Extract the [x, y] coordinate from the center of the cell holding the provided text.  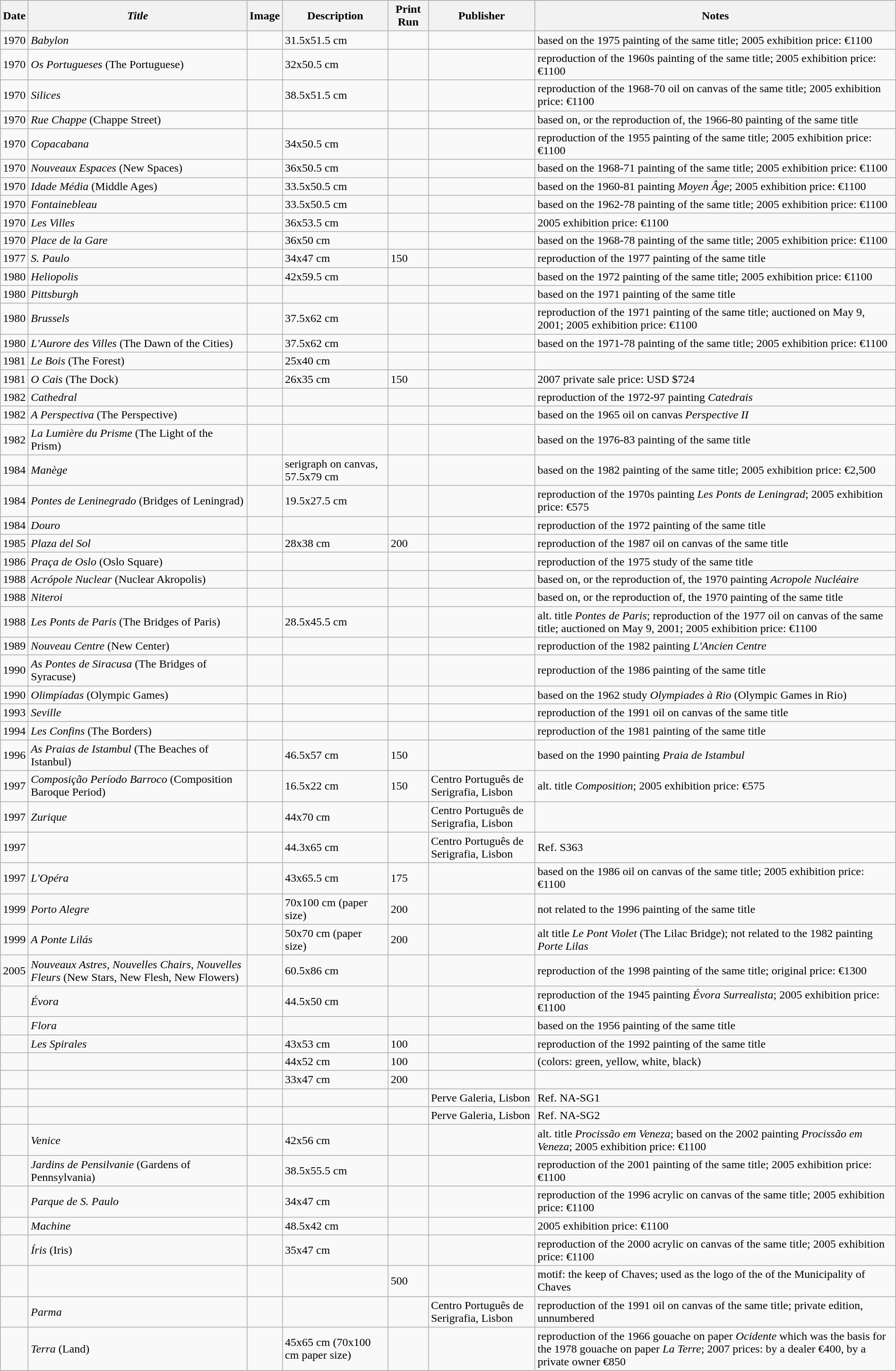
(colors: green, yellow, white, black) [715, 1062]
60.5x86 cm [336, 970]
2005 [14, 970]
19.5x27.5 cm [336, 501]
Niteroi [138, 597]
Place de la Gare [138, 240]
Os Portugueses (The Portuguese) [138, 64]
reproduction of the 1977 painting of the same title [715, 258]
46.5x57 cm [336, 755]
based on the 1962 study Olympiades à Rio (Olympic Games in Rio) [715, 695]
reproduction of the 2001 painting of the same title; 2005 exhibition price: €1100 [715, 1171]
serigraph on canvas, 57.5x79 cm [336, 470]
28x38 cm [336, 543]
reproduction of the 1960s painting of the same title; 2005 exhibition price: €1100 [715, 64]
Seville [138, 713]
reproduction of the 1975 study of the same title [715, 561]
38.5x51.5 cm [336, 95]
500 [408, 1281]
Terra (Land) [138, 1349]
La Lumière du Prisme (The Light of the Prism) [138, 440]
44.5x50 cm [336, 1001]
A Ponte Lilás [138, 940]
reproduction of the 1986 painting of the same title [715, 670]
Date [14, 16]
based on the 1956 painting of the same title [715, 1025]
Image [265, 16]
Manège [138, 470]
Cathedral [138, 397]
1985 [14, 543]
reproduction of the 1945 painting Évora Surrealista; 2005 exhibition price: €1100 [715, 1001]
reproduction of the 1991 oil on canvas of the same title [715, 713]
44x52 cm [336, 1062]
Heliopolis [138, 277]
Porto Alegre [138, 909]
reproduction of the 1972 painting of the same title [715, 525]
Acrópole Nuclear (Nuclear Akropolis) [138, 579]
based on the 1976-83 painting of the same title [715, 440]
based on the 1968-78 painting of the same title; 2005 exhibition price: €1100 [715, 240]
reproduction of the 1992 painting of the same title [715, 1043]
Olimpíadas (Olympic Games) [138, 695]
175 [408, 878]
44x70 cm [336, 817]
28.5x45.5 cm [336, 621]
A Perspectiva (The Perspective) [138, 415]
based on the 1986 oil on canvas of the same title; 2005 exhibition price: €1100 [715, 878]
not related to the 1996 painting of the same title [715, 909]
16.5x22 cm [336, 786]
1996 [14, 755]
Silices [138, 95]
Évora [138, 1001]
reproduction of the 1981 painting of the same title [715, 731]
2007 private sale price: USD $724 [715, 379]
based on the 1968-71 painting of the same title; 2005 exhibition price: €1100 [715, 168]
L'Opéra [138, 878]
based on, or the reproduction of, the 1970 painting of the same title [715, 597]
alt. title Pontes de Paris; reproduction of the 1977 oil on canvas of the same title; auctioned on May 9, 2001; 2005 exhibition price: €1100 [715, 621]
1993 [14, 713]
Parma [138, 1311]
based on the 1962-78 painting of the same title; 2005 exhibition price: €1100 [715, 204]
1977 [14, 258]
reproduction of the 1996 acrylic on canvas of the same title; 2005 exhibition price: €1100 [715, 1202]
Zurique [138, 817]
based on the 1982 painting of the same title; 2005 exhibition price: €2,500 [715, 470]
Le Bois (The Forest) [138, 361]
based on, or the reproduction of, the 1966-80 painting of the same title [715, 120]
Ref. NA-SG1 [715, 1098]
reproduction of the 1987 oil on canvas of the same title [715, 543]
1994 [14, 731]
Title [138, 16]
based on the 1990 painting Praia de Istambul [715, 755]
Rue Chappe (Chappe Street) [138, 120]
25x40 cm [336, 361]
32x50.5 cm [336, 64]
Les Ponts de Paris (The Bridges of Paris) [138, 621]
Douro [138, 525]
Ref. NA-SG2 [715, 1116]
34x50.5 cm [336, 144]
alt. title Procissão em Veneza; based on the 2002 painting Procissão em Veneza; 2005 exhibition price: €1100 [715, 1140]
S. Paulo [138, 258]
reproduction of the 1955 painting of the same title; 2005 exhibition price: €1100 [715, 144]
reproduction of the 1991 oil on canvas of the same title; private edition, unnumbered [715, 1311]
Pittsburgh [138, 295]
1986 [14, 561]
31.5x51.5 cm [336, 40]
based on the 1971 painting of the same title [715, 295]
based on, or the reproduction of, the 1970 painting Acropole Nucléaire [715, 579]
Praça de Oslo (Oslo Square) [138, 561]
reproduction of the 1998 painting of the same title; original price: €1300 [715, 970]
Fontainebleau [138, 204]
Brussels [138, 319]
based on the 1960-81 painting Moyen Âge; 2005 exhibition price: €1100 [715, 186]
35x47 cm [336, 1250]
As Praias de Istambul (The Beaches of Istanbul) [138, 755]
reproduction of the 1982 painting L'Ancien Centre [715, 646]
reproduction of the 1970s painting Les Ponts de Leningrad; 2005 exhibition price: €575 [715, 501]
42x59.5 cm [336, 277]
Pontes de Leninegrado (Bridges of Leningrad) [138, 501]
Jardins de Pensilvanie (Gardens of Pennsylvania) [138, 1171]
Plaza del Sol [138, 543]
36x53.5 cm [336, 222]
1989 [14, 646]
70x100 cm (paper size) [336, 909]
50x70 cm (paper size) [336, 940]
Venice [138, 1140]
based on the 1965 oil on canvas Perspective II [715, 415]
L'Aurore des Villes (The Dawn of the Cities) [138, 343]
Les Spirales [138, 1043]
based on the 1971-78 painting of the same title; 2005 exhibition price: €1100 [715, 343]
Composição Período Barroco (Composition Baroque Period) [138, 786]
Les Confins (The Borders) [138, 731]
Idade Média (Middle Ages) [138, 186]
Babylon [138, 40]
reproduction of the 1968-70 oil on canvas of the same title; 2005 exhibition price: €1100 [715, 95]
based on the 1975 painting of the same title; 2005 exhibition price: €1100 [715, 40]
reproduction of the 1972-97 painting Catedrais [715, 397]
O Cais (The Dock) [138, 379]
Notes [715, 16]
Nouveaux Astres, Nouvelles Chairs, Nouvelles Fleurs (New Stars, New Flesh, New Flowers) [138, 970]
Description [336, 16]
48.5x42 cm [336, 1226]
43x53 cm [336, 1043]
reproduction of the 1971 painting of the same title; auctioned on May 9, 2001; 2005 exhibition price: €1100 [715, 319]
Publisher [482, 16]
36x50.5 cm [336, 168]
alt. title Composition; 2005 exhibition price: €575 [715, 786]
Íris (Iris) [138, 1250]
42x56 cm [336, 1140]
reproduction of the 2000 acrylic on canvas of the same title; 2005 exhibition price: €1100 [715, 1250]
Parque de S. Paulo [138, 1202]
alt title Le Pont Violet (The Lilac Bridge); not related to the 1982 painting Porte Lilas [715, 940]
based on the 1972 painting of the same title; 2005 exhibition price: €1100 [715, 277]
Nouveaux Espaces (New Spaces) [138, 168]
43x65.5 cm [336, 878]
26x35 cm [336, 379]
Copacabana [138, 144]
38.5x55.5 cm [336, 1171]
Ref. S363 [715, 847]
Nouveau Centre (New Center) [138, 646]
36x50 cm [336, 240]
Machine [138, 1226]
Les Villes [138, 222]
As Pontes de Siracusa (The Bridges of Syracuse) [138, 670]
33x47 cm [336, 1080]
44.3x65 cm [336, 847]
45x65 cm (70x100 cm paper size) [336, 1349]
motif: the keep of Chaves; used as the logo of the of the Municipality of Chaves [715, 1281]
Print Run [408, 16]
Flora [138, 1025]
